Scan for the cell matching the given text and deliver its (x, y) coordinate at center. 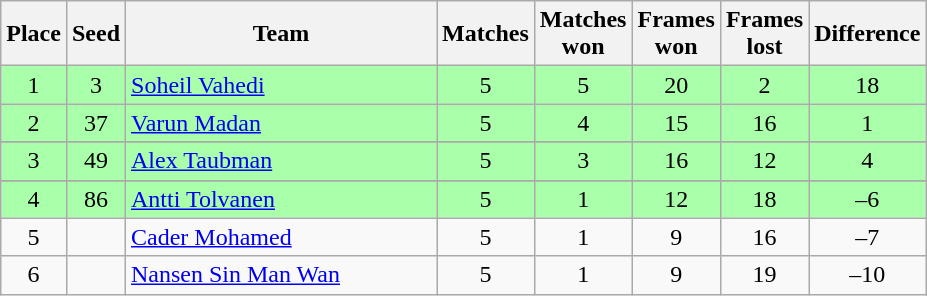
–10 (868, 275)
6 (34, 275)
37 (96, 123)
19 (764, 275)
Frames won (676, 34)
Matches (486, 34)
Nansen Sin Man Wan (282, 275)
49 (96, 161)
Matches won (583, 34)
86 (96, 199)
Difference (868, 34)
Place (34, 34)
Cader Mohamed (282, 237)
Varun Madan (282, 123)
Seed (96, 34)
–7 (868, 237)
15 (676, 123)
Frames lost (764, 34)
Team (282, 34)
Alex Taubman (282, 161)
Antti Tolvanen (282, 199)
Soheil Vahedi (282, 85)
–6 (868, 199)
20 (676, 85)
